Identify which cell holds the provided text, then report its (x, y) central coordinate. 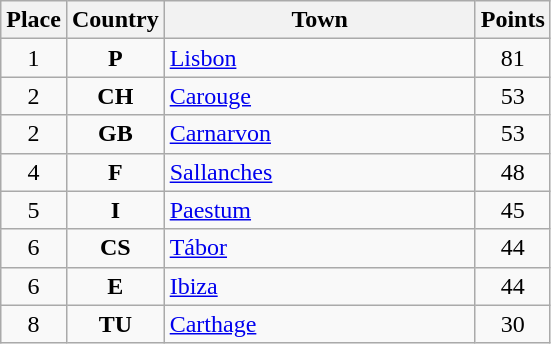
F (115, 172)
I (115, 210)
Points (512, 20)
Tábor (320, 248)
30 (512, 324)
1 (34, 58)
8 (34, 324)
48 (512, 172)
GB (115, 134)
P (115, 58)
CH (115, 96)
CS (115, 248)
E (115, 286)
Sallanches (320, 172)
Paestum (320, 210)
Ibiza (320, 286)
Country (115, 20)
5 (34, 210)
Place (34, 20)
Carouge (320, 96)
Town (320, 20)
Carthage (320, 324)
Carnarvon (320, 134)
45 (512, 210)
Lisbon (320, 58)
TU (115, 324)
4 (34, 172)
81 (512, 58)
